From the cell containing the given text, extract its center point as [x, y] coordinate. 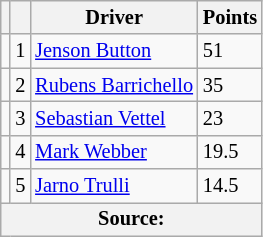
35 [230, 85]
1 [20, 51]
Rubens Barrichello [114, 85]
19.5 [230, 152]
2 [20, 85]
51 [230, 51]
Points [230, 17]
23 [230, 118]
Sebastian Vettel [114, 118]
Mark Webber [114, 152]
5 [20, 186]
Jenson Button [114, 51]
Jarno Trulli [114, 186]
Source: [132, 219]
4 [20, 152]
3 [20, 118]
Driver [114, 17]
14.5 [230, 186]
